Scan for the cell matching the given text and deliver its [x, y] coordinate at center. 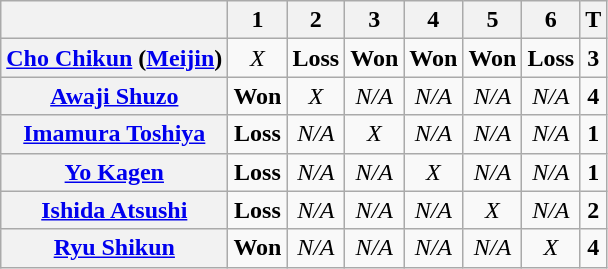
Ryu Shikun [114, 248]
T [594, 20]
Yo Kagen [114, 172]
Ishida Atsushi [114, 210]
Cho Chikun (Meijin) [114, 58]
5 [492, 20]
Awaji Shuzo [114, 96]
Imamura Toshiya [114, 134]
6 [551, 20]
